Output the [X, Y] coordinate of the center of the cell containing the given text.  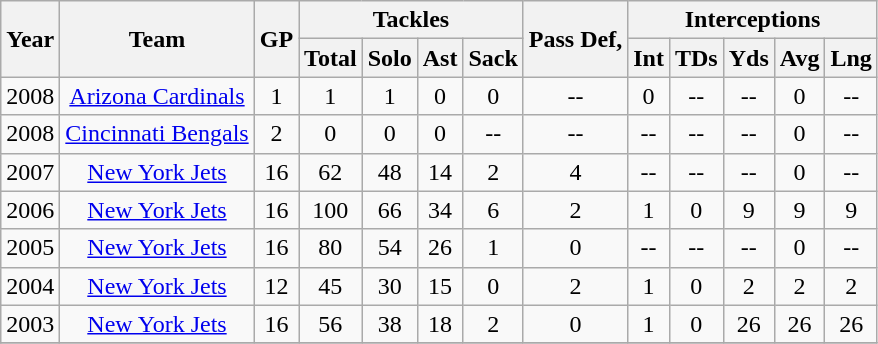
45 [331, 286]
Sack [493, 58]
2007 [30, 172]
Ast [440, 58]
15 [440, 286]
4 [575, 172]
Solo [390, 58]
Avg [800, 58]
2006 [30, 210]
18 [440, 324]
2005 [30, 248]
Year [30, 39]
TDs [696, 58]
Cincinnati Bengals [157, 134]
Interceptions [753, 20]
6 [493, 210]
34 [440, 210]
Lng [851, 58]
56 [331, 324]
Arizona Cardinals [157, 96]
14 [440, 172]
2003 [30, 324]
Team [157, 39]
30 [390, 286]
2004 [30, 286]
54 [390, 248]
38 [390, 324]
Int [649, 58]
Total [331, 58]
GP [276, 39]
Tackles [412, 20]
80 [331, 248]
66 [390, 210]
48 [390, 172]
62 [331, 172]
100 [331, 210]
Pass Def, [575, 39]
12 [276, 286]
Yds [748, 58]
